For the text-containing cell, return its midpoint in (X, Y) coordinate format. 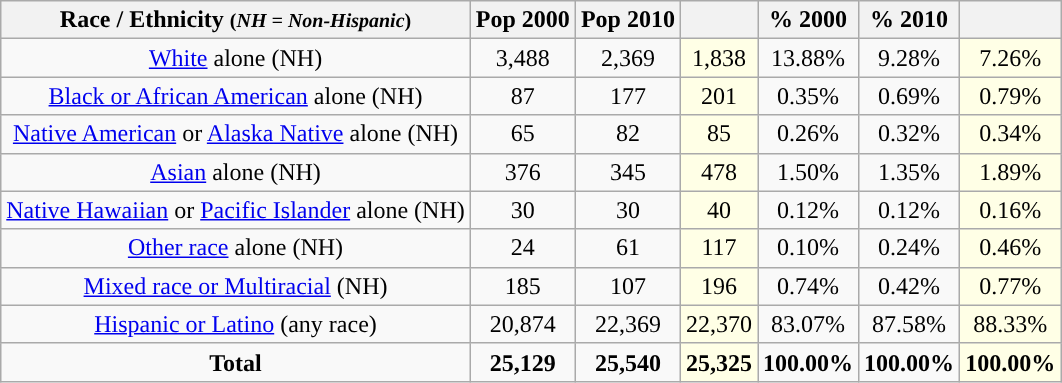
0.26% (808, 134)
White alone (NH) (236, 58)
196 (718, 286)
345 (628, 172)
0.35% (808, 96)
7.26% (1010, 58)
376 (522, 172)
177 (628, 96)
0.16% (1010, 210)
185 (522, 286)
40 (718, 210)
Race / Ethnicity (NH = Non-Hispanic) (236, 20)
478 (718, 172)
Asian alone (NH) (236, 172)
82 (628, 134)
24 (522, 248)
201 (718, 96)
65 (522, 134)
25,325 (718, 362)
0.32% (910, 134)
Hispanic or Latino (any race) (236, 324)
2,369 (628, 58)
0.42% (910, 286)
Native Hawaiian or Pacific Islander alone (NH) (236, 210)
0.74% (808, 286)
9.28% (910, 58)
0.77% (1010, 286)
107 (628, 286)
61 (628, 248)
22,369 (628, 324)
13.88% (808, 58)
1,838 (718, 58)
83.07% (808, 324)
0.24% (910, 248)
25,540 (628, 362)
Pop 2000 (522, 20)
Native American or Alaska Native alone (NH) (236, 134)
0.10% (808, 248)
0.69% (910, 96)
Pop 2010 (628, 20)
87.58% (910, 324)
Other race alone (NH) (236, 248)
85 (718, 134)
Total (236, 362)
1.35% (910, 172)
88.33% (1010, 324)
3,488 (522, 58)
20,874 (522, 324)
1.50% (808, 172)
22,370 (718, 324)
0.46% (1010, 248)
Black or African American alone (NH) (236, 96)
1.89% (1010, 172)
Mixed race or Multiracial (NH) (236, 286)
0.34% (1010, 134)
117 (718, 248)
% 2000 (808, 20)
0.79% (1010, 96)
% 2010 (910, 20)
87 (522, 96)
25,129 (522, 362)
